Return [x, y] of the center of cell containing provided text 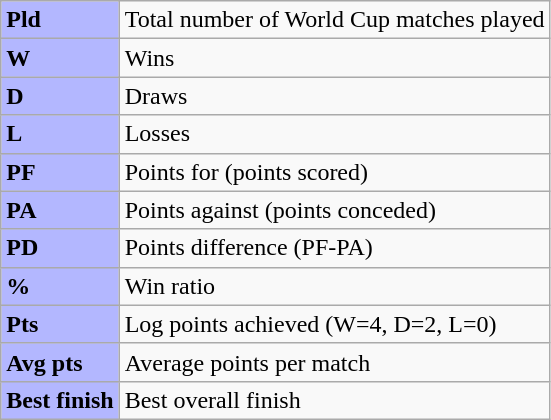
Losses [334, 134]
Pts [60, 324]
Win ratio [334, 286]
Points for (points scored) [334, 172]
L [60, 134]
Avg pts [60, 362]
% [60, 286]
Log points achieved (W=4, D=2, L=0) [334, 324]
Best finish [60, 400]
PF [60, 172]
PA [60, 210]
Best overall finish [334, 400]
D [60, 96]
Wins [334, 58]
Pld [60, 20]
Total number of World Cup matches played [334, 20]
Average points per match [334, 362]
W [60, 58]
PD [60, 248]
Draws [334, 96]
Points difference (PF-PA) [334, 248]
Points against (points conceded) [334, 210]
